Detect which cell encompasses the target text, then output its (X, Y) center coordinate. 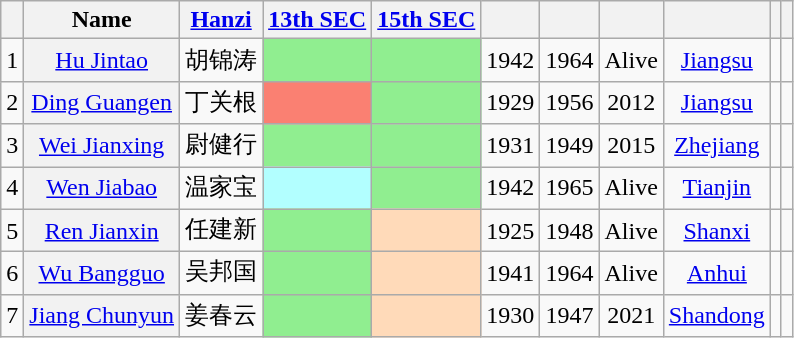
2021 (631, 316)
Hu Jintao (102, 60)
Wu Bangguo (102, 274)
温家宝 (222, 188)
Anhui (716, 274)
2012 (631, 102)
胡锦涛 (222, 60)
1 (12, 60)
Wen Jiabao (102, 188)
15th SEC (426, 20)
Name (102, 20)
尉健行 (222, 146)
Hanzi (222, 20)
Shandong (716, 316)
姜春云 (222, 316)
1925 (510, 230)
吴邦国 (222, 274)
3 (12, 146)
Tianjin (716, 188)
Jiang Chunyun (102, 316)
1956 (570, 102)
1947 (570, 316)
5 (12, 230)
6 (12, 274)
7 (12, 316)
1930 (510, 316)
1929 (510, 102)
1941 (510, 274)
Wei Jianxing (102, 146)
13th SEC (318, 20)
Ren Jianxin (102, 230)
2015 (631, 146)
丁关根 (222, 102)
1949 (570, 146)
任建新 (222, 230)
1965 (570, 188)
1948 (570, 230)
1931 (510, 146)
2 (12, 102)
Shanxi (716, 230)
Zhejiang (716, 146)
4 (12, 188)
Ding Guangen (102, 102)
